Pinpoint the cell where the given text exists, returning its (X, Y) midpoint coordinate. 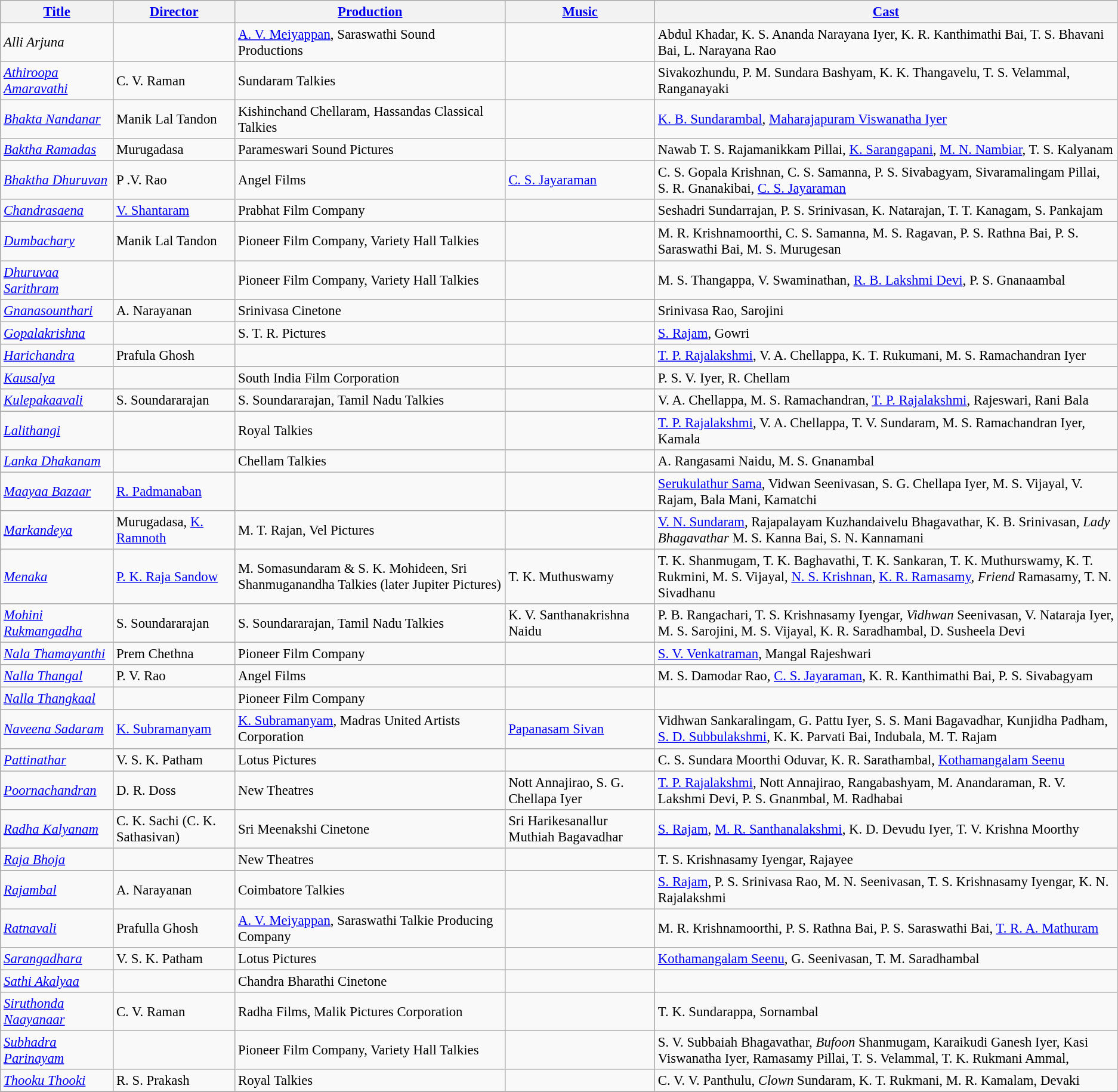
Kothamangalam Seenu, G. Seenivasan, T. M. Saradhambal (887, 959)
A. Rangasami Naidu, M. S. Gnanambal (887, 461)
Sarangadhara (57, 959)
Kishinchand Chellaram, Hassandas Classical Talkies (370, 119)
Nalla Thangkaal (57, 699)
Prem Chethna (174, 654)
P. V. Rao (174, 676)
Director (174, 12)
S. V. Subbaiah Bhagavathar, Bufoon Shanmugam, Karaikudi Ganesh Iyer, Kasi Viswanatha Iyer, Ramasamy Pillai, T. S. Velammal, T. K. Rukmani Ammal, (887, 1050)
Radha Films, Malik Pictures Corporation (370, 1012)
Radha Kalyanam (57, 828)
Srinivasa Cinetone (370, 310)
T. K. Muthuswamy (580, 577)
R. Padmanaban (174, 492)
Murugadasa (174, 150)
T. S. Krishnasamy Iyengar, Rajayee (887, 859)
Seshadri Sundarrajan, P. S. Srinivasan, K. Natarajan, T. T. Kanagam, S. Pankajam (887, 211)
K. B. Sundarambal, Maharajapuram Viswanatha Iyer (887, 119)
A. V. Meiyappan, Saraswathi Talkie Producing Company (370, 928)
Kausalya (57, 378)
C. S. Gopala Krishnan, C. S. Samanna, P. S. Sivabagyam, Sivaramalingam Pillai, S. R. Gnanakibai, C. S. Jayaraman (887, 180)
Sundaram Talkies (370, 81)
S. Rajam, M. R. Santhanalakshmi, K. D. Devudu Iyer, T. V. Krishna Moorthy (887, 828)
Nala Thamayanthi (57, 654)
Menaka (57, 577)
T. P. Rajalakshmi, V. A. Chellappa, T. V. Sundaram, M. S. Ramachandran Iyer, Kamala (887, 431)
Srinivasa Rao, Sarojini (887, 310)
M. S. Damodar Rao, C. S. Jayaraman, K. R. Kanthimathi Bai, P. S. Sivabagyam (887, 676)
T. P. Rajalakshmi, V. A. Chellappa, K. T. Rukumani, M. S. Ramachandran Iyer (887, 355)
P. K. Raja Sandow (174, 577)
Subhadra Parinayam (57, 1050)
D. R. Doss (174, 790)
Bhaktha Dhuruvan (57, 180)
Sri Harikesanallur Muthiah Bagavadhar (580, 828)
C. V. V. Panthulu, Clown Sundaram, K. T. Rukmani, M. R. Kamalam, Devaki (887, 1081)
Chellam Talkies (370, 461)
M. S. Thangappa, V. Swaminathan, R. B. Lakshmi Devi, P. S. Gnanaambal (887, 280)
Vidhwan Sankaralingam, G. Pattu Iyer, S. S. Mani Bagavadhar, Kunjidha Padham, S. D. Subbulakshmi, K. K. Parvati Bai, Indubala, M. T. Rajam (887, 729)
S. Rajam, P. S. Srinivasa Rao, M. N. Seenivasan, T. S. Krishnasamy Iyengar, K. N. Rajalakshmi (887, 890)
Chandra Bharathi Cinetone (370, 981)
Serukulathur Sama, Vidwan Seenivasan, S. G. Chellapa Iyer, M. S. Vijayal, V. Rajam, Bala Mani, Kamatchi (887, 492)
Naveena Sadaram (57, 729)
M. T. Rajan, Vel Pictures (370, 530)
Ratnavali (57, 928)
C. S. Sundara Moorthi Oduvar, K. R. Sarathambal, Kothamangalam Seenu (887, 760)
Alli Arjuna (57, 43)
C. S. Jayaraman (580, 180)
Dhuruvaa Sarithram (57, 280)
Maayaa Bazaar (57, 492)
P. B. Rangachari, T. S. Krishnasamy Iyengar, Vidhwan Seenivasan, V. Nataraja Iyer, M. S. Sarojini, M. S. Vijayal, K. R. Saradhambal, D. Susheela Devi (887, 623)
Music (580, 12)
Title (57, 12)
M. R. Krishnamoorthi, C. S. Samanna, M. S. Ragavan, P. S. Rathna Bai, P. S. Saraswathi Bai, M. S. Murugesan (887, 241)
Prabhat Film Company (370, 211)
Murugadasa, K. Ramnoth (174, 530)
M. Somasundaram & S. K. Mohideen, Sri Shanmuganandha Talkies (later Jupiter Pictures) (370, 577)
Poornachandran (57, 790)
P .V. Rao (174, 180)
V. Shantaram (174, 211)
R. S. Prakash (174, 1081)
K. Subramanyam (174, 729)
K. Subramanyam, Madras United Artists Corporation (370, 729)
Lanka Dhakanam (57, 461)
C. K. Sachi (C. K. Sathasivan) (174, 828)
Sivakozhundu, P. M. Sundara Bashyam, K. K. Thangavelu, T. S. Velammal, Ranganayaki (887, 81)
Prafula Ghosh (174, 355)
Mohini Rukmangadha (57, 623)
Chandrasaena (57, 211)
Sathi Akalyaa (57, 981)
V. N. Sundaram, Rajapalayam Kuzhandaivelu Bhagavathar, K. B. Srinivasan, Lady Bhagavathar M. S. Kanna Bai, S. N. Kannamani (887, 530)
Rajambal (57, 890)
S. Rajam, Gowri (887, 333)
Nawab T. S. Rajamanikkam Pillai, K. Sarangapani, M. N. Nambiar, T. S. Kalyanam (887, 150)
Gnanasounthari (57, 310)
Baktha Ramadas (57, 150)
S. V. Venkatraman, Mangal Rajeshwari (887, 654)
Dumbachary (57, 241)
Nott Annajirao, S. G. Chellapa Iyer (580, 790)
Harichandra (57, 355)
Siruthonda Naayanaar (57, 1012)
Nalla Thangal (57, 676)
Lalithangi (57, 431)
Papanasam Sivan (580, 729)
Gopalakrishna (57, 333)
South India Film Corporation (370, 378)
Production (370, 12)
Abdul Khadar, K. S. Ananda Narayana Iyer, K. R. Kanthimathi Bai, T. S. Bhavani Bai, L. Narayana Rao (887, 43)
Athiroopa Amaravathi (57, 81)
Markandeya (57, 530)
V. A. Chellappa, M. S. Ramachandran, T. P. Rajalakshmi, Rajeswari, Rani Bala (887, 400)
A. V. Meiyappan, Saraswathi Sound Productions (370, 43)
Thooku Thooki (57, 1081)
Sri Meenakshi Cinetone (370, 828)
S. T. R. Pictures (370, 333)
K. V. Santhanakrishna Naidu (580, 623)
Raja Bhoja (57, 859)
M. R. Krishnamoorthi, P. S. Rathna Bai, P. S. Saraswathi Bai, T. R. A. Mathuram (887, 928)
T. K. Sundarappa, Sornambal (887, 1012)
Parameswari Sound Pictures (370, 150)
P. S. V. Iyer, R. Chellam (887, 378)
Coimbatore Talkies (370, 890)
Pattinathar (57, 760)
T. P. Rajalakshmi, Nott Annajirao, Rangabashyam, M. Anandaraman, R. V. Lakshmi Devi, P. S. Gnanmbal, M. Radhabai (887, 790)
Bhakta Nandanar (57, 119)
Kulepakaavali (57, 400)
Cast (887, 12)
Prafulla Ghosh (174, 928)
